Identify which cell holds the provided text, then report its (x, y) central coordinate. 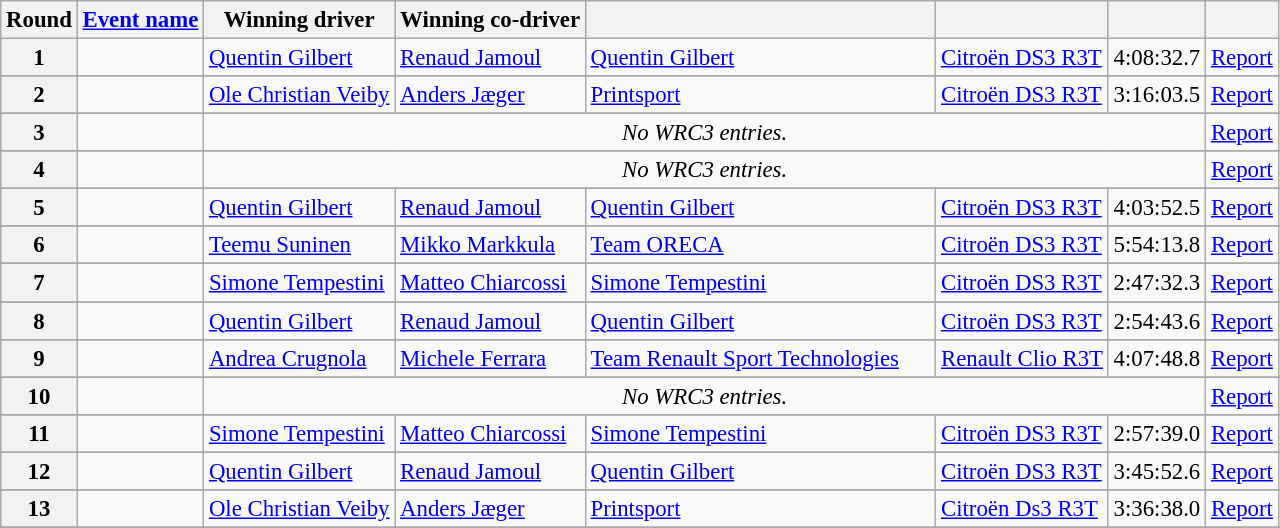
7 (39, 283)
Michele Ferrara (490, 358)
11 (39, 433)
10 (39, 396)
4:08:32.7 (1156, 58)
4 (39, 170)
Renault Clio R3T (1022, 358)
Mikko Markkula (490, 245)
9 (39, 358)
2:57:39.0 (1156, 433)
Team ORECA (760, 245)
2:47:32.3 (1156, 283)
5 (39, 208)
Team Renault Sport Technologies (760, 358)
13 (39, 509)
3:16:03.5 (1156, 95)
12 (39, 471)
Round (39, 20)
Winning co-driver (490, 20)
4:03:52.5 (1156, 208)
3:45:52.6 (1156, 471)
2 (39, 95)
Citroën Ds3 R3T (1022, 509)
1 (39, 58)
Andrea Crugnola (300, 358)
Winning driver (300, 20)
2:54:43.6 (1156, 321)
5:54:13.8 (1156, 245)
6 (39, 245)
Teemu Suninen (300, 245)
Event name (140, 20)
3 (39, 133)
3:36:38.0 (1156, 509)
8 (39, 321)
4:07:48.8 (1156, 358)
